Detect which cell encompasses the target text, then output its [x, y] center coordinate. 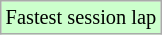
Fastest session lap [81, 17]
